Scan for the cell matching the given text and deliver its [x, y] coordinate at center. 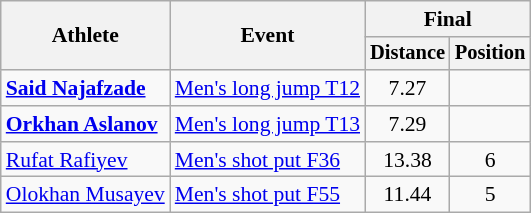
7.27 [408, 88]
Men's shot put F55 [268, 195]
Distance [408, 54]
Rufat Rafiyev [86, 160]
Men's long jump T12 [268, 88]
Athlete [86, 36]
Event [268, 36]
Olokhan Musayev [86, 195]
Position [490, 54]
11.44 [408, 195]
13.38 [408, 160]
Said Najafzade [86, 88]
Orkhan Aslanov [86, 124]
Men's shot put F36 [268, 160]
7.29 [408, 124]
Men's long jump T13 [268, 124]
6 [490, 160]
Final [448, 19]
5 [490, 195]
